Locate the cell with the specified text and output its [X, Y] center coordinate. 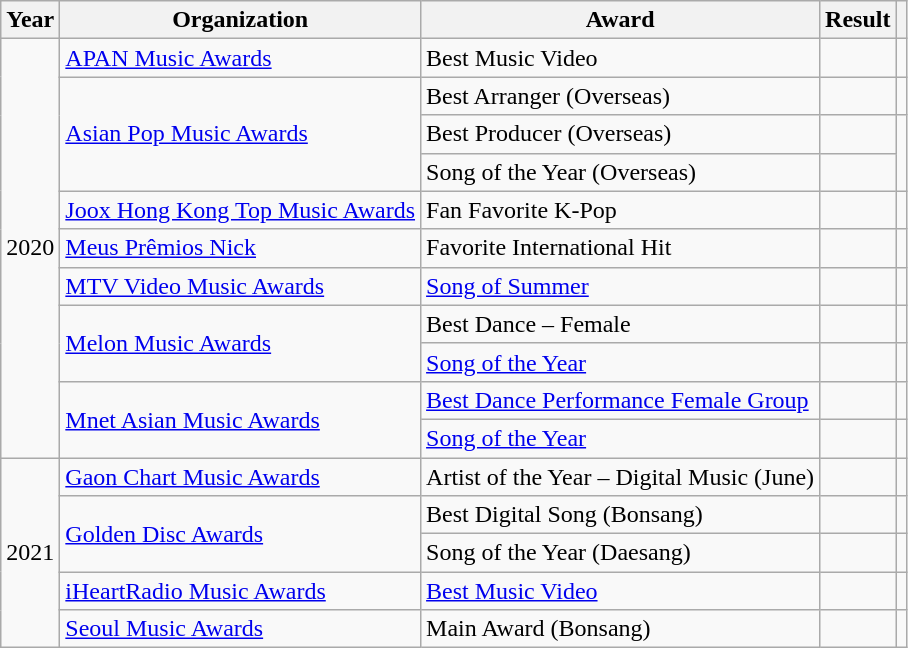
Best Digital Song (Bonsang) [620, 515]
2020 [30, 248]
APAN Music Awards [240, 58]
2021 [30, 553]
Artist of the Year – Digital Music (June) [620, 477]
Song of Summer [620, 286]
Asian Pop Music Awards [240, 134]
Result [858, 20]
Gaon Chart Music Awards [240, 477]
iHeartRadio Music Awards [240, 591]
Seoul Music Awards [240, 629]
Meus Prêmios Nick [240, 248]
Song of the Year (Daesang) [620, 553]
Fan Favorite K-Pop [620, 210]
Best Dance Performance Female Group [620, 400]
Song of the Year (Overseas) [620, 172]
Favorite International Hit [620, 248]
Organization [240, 20]
Best Dance – Female [620, 324]
Mnet Asian Music Awards [240, 419]
Melon Music Awards [240, 343]
Golden Disc Awards [240, 534]
Joox Hong Kong Top Music Awards [240, 210]
Main Award (Bonsang) [620, 629]
Award [620, 20]
Best Producer (Overseas) [620, 134]
MTV Video Music Awards [240, 286]
Year [30, 20]
Best Arranger (Overseas) [620, 96]
